For the text-containing cell, return its midpoint in [x, y] coordinate format. 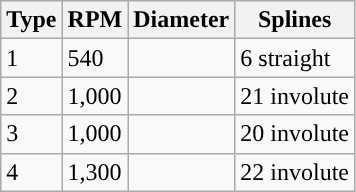
22 involute [295, 172]
1,300 [95, 172]
Diameter [182, 20]
Splines [295, 20]
6 straight [295, 58]
20 involute [295, 134]
Type [32, 20]
RPM [95, 20]
2 [32, 96]
21 involute [295, 96]
3 [32, 134]
1 [32, 58]
540 [95, 58]
4 [32, 172]
